Find where the given text appears and provide that cell's center as (x, y) coordinate. 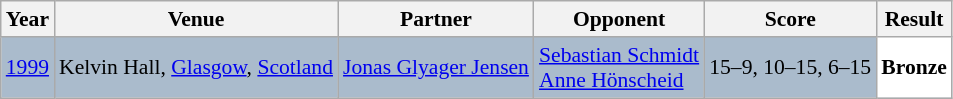
Bronze (914, 68)
Kelvin Hall, Glasgow, Scotland (196, 68)
Jonas Glyager Jensen (436, 68)
Year (28, 19)
Partner (436, 19)
15–9, 10–15, 6–15 (790, 68)
1999 (28, 68)
Result (914, 19)
Score (790, 19)
Venue (196, 19)
Opponent (619, 19)
Sebastian Schmidt Anne Hönscheid (619, 68)
